Extract the [x, y] coordinate from the center of the cell holding the provided text.  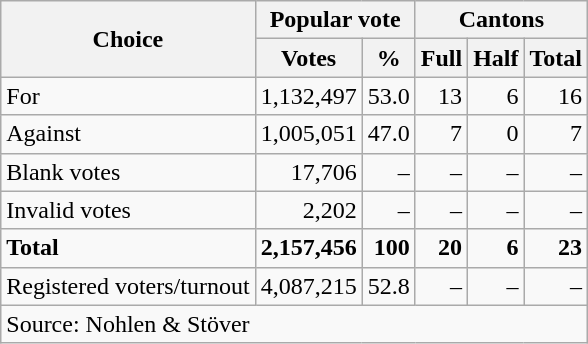
Blank votes [128, 172]
Choice [128, 39]
17,706 [308, 172]
0 [496, 134]
Invalid votes [128, 210]
2,202 [308, 210]
16 [556, 96]
4,087,215 [308, 286]
Source: Nohlen & Stöver [294, 324]
100 [388, 248]
Popular vote [335, 20]
Against [128, 134]
For [128, 96]
Registered voters/turnout [128, 286]
2,157,456 [308, 248]
Cantons [501, 20]
Full [441, 58]
Votes [308, 58]
1,132,497 [308, 96]
% [388, 58]
52.8 [388, 286]
47.0 [388, 134]
23 [556, 248]
1,005,051 [308, 134]
Half [496, 58]
13 [441, 96]
20 [441, 248]
53.0 [388, 96]
